Detect which cell encompasses the target text, then output its (X, Y) center coordinate. 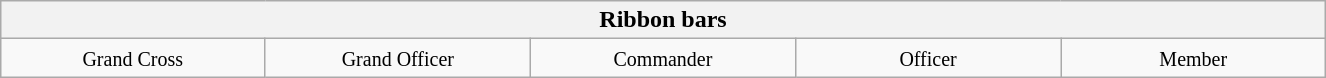
Ribbon bars (663, 20)
Officer (928, 58)
Commander (662, 58)
Grand Cross (132, 58)
Member (1194, 58)
Grand Officer (398, 58)
